Return (X, Y) of the center of cell containing provided text 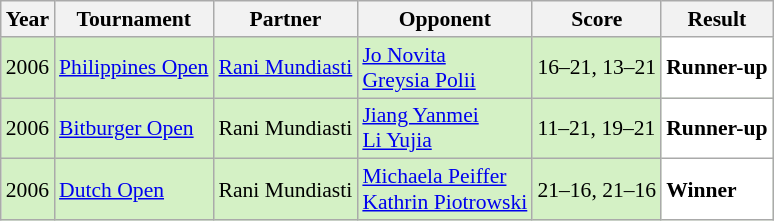
Philippines Open (134, 68)
11–21, 19–21 (596, 128)
Dutch Open (134, 190)
21–16, 21–16 (596, 190)
Year (28, 19)
16–21, 13–21 (596, 68)
Winner (716, 190)
Michaela Peiffer Kathrin Piotrowski (444, 190)
Partner (285, 19)
Bitburger Open (134, 128)
Score (596, 19)
Jo Novita Greysia Polii (444, 68)
Opponent (444, 19)
Tournament (134, 19)
Result (716, 19)
Jiang Yanmei Li Yujia (444, 128)
